From the cell containing the given text, extract its center point as (X, Y) coordinate. 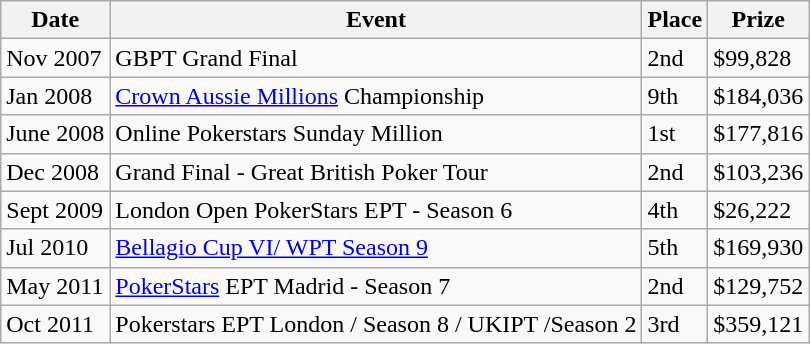
1st (675, 134)
$169,930 (758, 248)
Prize (758, 20)
Date (56, 20)
9th (675, 96)
$359,121 (758, 324)
Event (376, 20)
Oct 2011 (56, 324)
Jul 2010 (56, 248)
Sept 2009 (56, 210)
$26,222 (758, 210)
Dec 2008 (56, 172)
GBPT Grand Final (376, 58)
Online Pokerstars Sunday Million (376, 134)
$103,236 (758, 172)
June 2008 (56, 134)
Grand Final - Great British Poker Tour (376, 172)
Nov 2007 (56, 58)
Place (675, 20)
$177,816 (758, 134)
Jan 2008 (56, 96)
Pokerstars EPT London / Season 8 / UKIPT /Season 2 (376, 324)
$99,828 (758, 58)
London Open PokerStars EPT - Season 6 (376, 210)
Crown Aussie Millions Championship (376, 96)
May 2011 (56, 286)
3rd (675, 324)
4th (675, 210)
5th (675, 248)
PokerStars EPT Madrid - Season 7 (376, 286)
$184,036 (758, 96)
Bellagio Cup VI/ WPT Season 9 (376, 248)
$129,752 (758, 286)
